Pinpoint the cell where the given text exists, returning its (X, Y) midpoint coordinate. 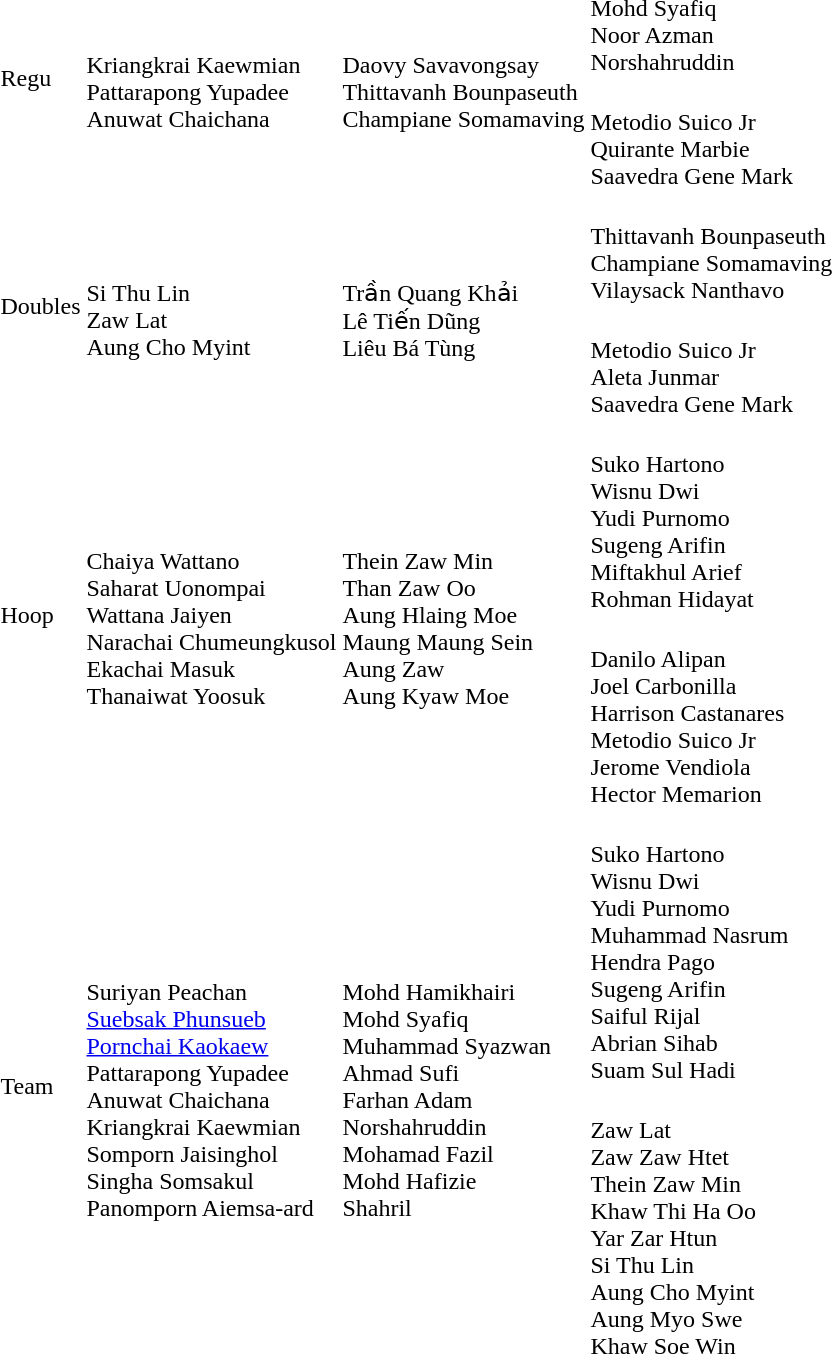
Chaiya WattanoSaharat UonompaiWattana JaiyenNarachai ChumeungkusolEkachai MasukThanaiwat Yoosuk (212, 616)
Si Thu LinZaw LatAung Cho Myint (212, 306)
Trần Quang KhảiLê Tiến DũngLiêu Bá Tùng (464, 306)
Thein Zaw MinThan Zaw OoAung Hlaing MoeMaung Maung SeinAung ZawAung Kyaw Moe (464, 616)
